Locate the cell with the specified text and output its (X, Y) center coordinate. 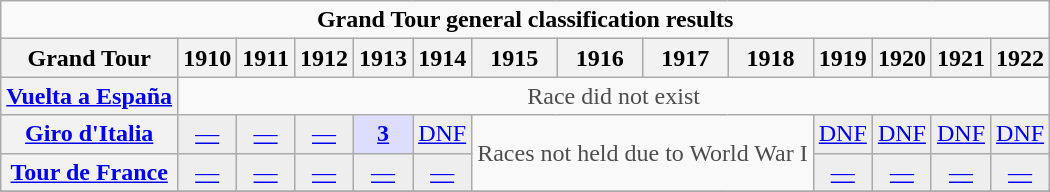
3 (384, 134)
1912 (324, 58)
Races not held due to World War I (643, 153)
1914 (442, 58)
Tour de France (90, 172)
1913 (384, 58)
1917 (684, 58)
1918 (770, 58)
1910 (208, 58)
1921 (960, 58)
Giro d'Italia (90, 134)
Grand Tour (90, 58)
Grand Tour general classification results (526, 20)
1911 (266, 58)
1920 (902, 58)
Vuelta a España (90, 96)
1919 (842, 58)
1915 (514, 58)
Race did not exist (614, 96)
1922 (1020, 58)
1916 (600, 58)
